Identify which cell holds the provided text, then report its (x, y) central coordinate. 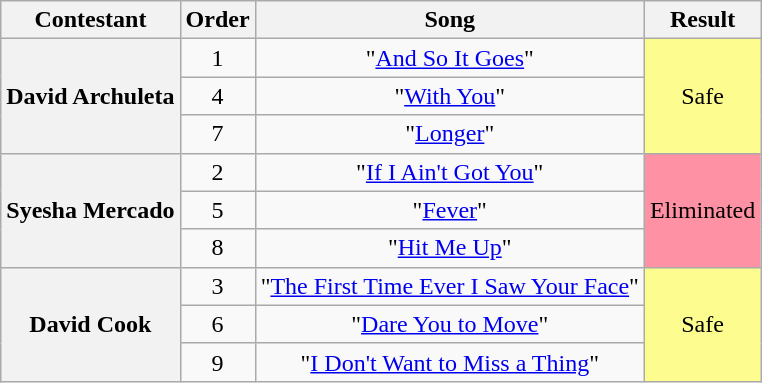
Contestant (90, 20)
"And So It Goes" (450, 58)
Song (450, 20)
5 (218, 210)
8 (218, 248)
Order (218, 20)
4 (218, 96)
2 (218, 172)
"I Don't Want to Miss a Thing" (450, 362)
"With You" (450, 96)
"If I Ain't Got You" (450, 172)
6 (218, 324)
Result (702, 20)
"Longer" (450, 134)
"Dare You to Move" (450, 324)
7 (218, 134)
1 (218, 58)
"The First Time Ever I Saw Your Face" (450, 286)
"Fever" (450, 210)
"Hit Me Up" (450, 248)
David Cook (90, 324)
David Archuleta (90, 96)
9 (218, 362)
Syesha Mercado (90, 210)
Eliminated (702, 210)
3 (218, 286)
